From the cell containing the given text, extract its center point as (X, Y) coordinate. 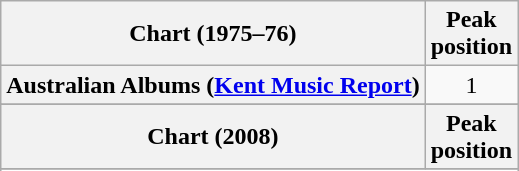
Chart (1975–76) (213, 34)
1 (471, 85)
Chart (2008) (213, 136)
Australian Albums (Kent Music Report) (213, 85)
